Search for the cell housing the specified text and yield its [x, y] center coordinate. 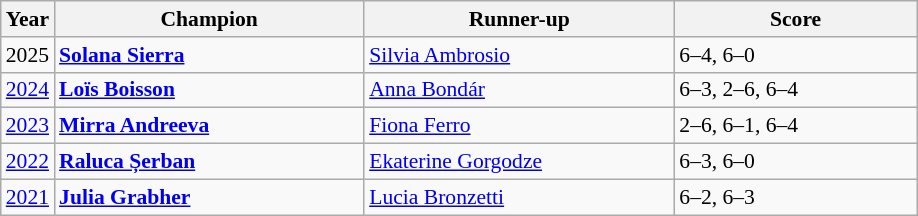
Anna Bondár [519, 90]
Runner-up [519, 19]
6–3, 6–0 [796, 162]
Year [28, 19]
2021 [28, 197]
6–2, 6–3 [796, 197]
2–6, 6–1, 6–4 [796, 126]
Ekaterine Gorgodze [519, 162]
2025 [28, 55]
6–3, 2–6, 6–4 [796, 90]
2022 [28, 162]
Raluca Șerban [209, 162]
Score [796, 19]
Solana Sierra [209, 55]
Silvia Ambrosio [519, 55]
Julia Grabher [209, 197]
Champion [209, 19]
Loïs Boisson [209, 90]
2023 [28, 126]
Mirra Andreeva [209, 126]
Fiona Ferro [519, 126]
6–4, 6–0 [796, 55]
Lucia Bronzetti [519, 197]
2024 [28, 90]
